Provide the [X, Y] coordinate of the cell's center where the given text is located.  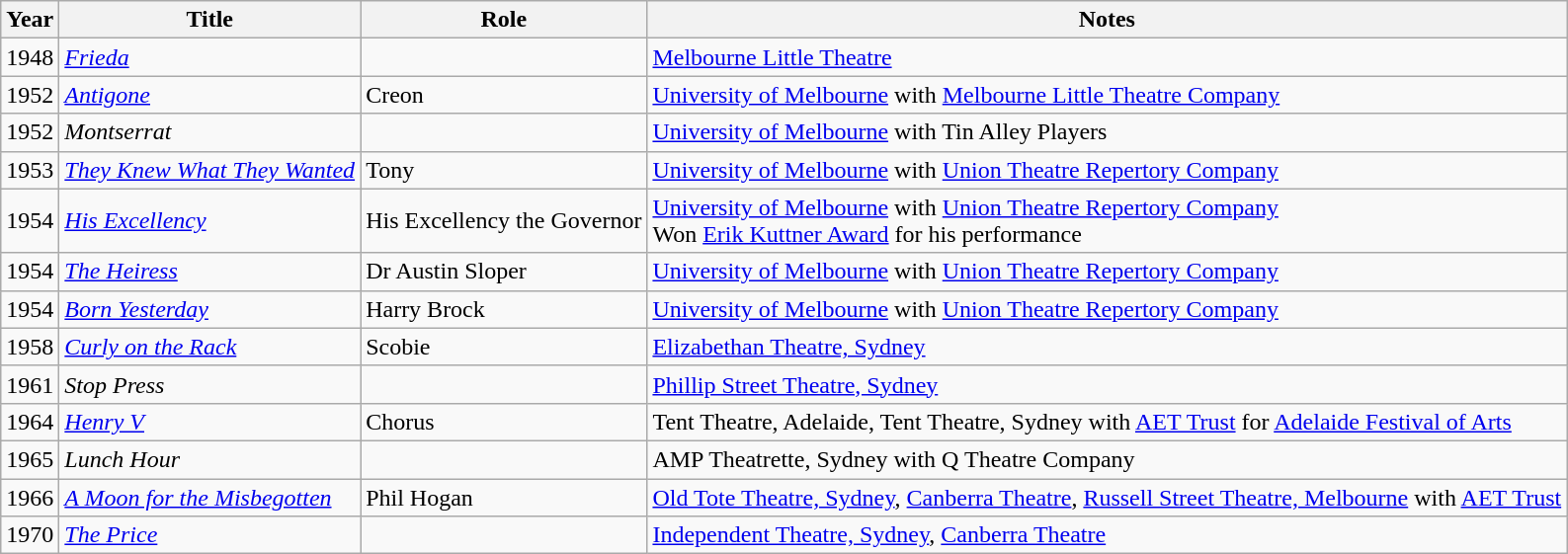
University of Melbourne with Tin Alley Players [1107, 132]
His Excellency the Governor [504, 221]
1965 [30, 459]
Lunch Hour [209, 459]
Phillip Street Theatre, Sydney [1107, 384]
They Knew What They Wanted [209, 170]
Frieda [209, 57]
Title [209, 20]
Chorus [504, 422]
Montserrat [209, 132]
AMP Theatrette, Sydney with Q Theatre Company [1107, 459]
Year [30, 20]
The Price [209, 535]
Elizabethan Theatre, Sydney [1107, 347]
Tent Theatre, Adelaide, Tent Theatre, Sydney with AET Trust for Adelaide Festival of Arts [1107, 422]
Dr Austin Sloper [504, 272]
Phil Hogan [504, 497]
1953 [30, 170]
Creon [504, 95]
Curly on the Rack [209, 347]
1970 [30, 535]
Role [504, 20]
Henry V [209, 422]
The Heiress [209, 272]
Tony [504, 170]
Melbourne Little Theatre [1107, 57]
1948 [30, 57]
1964 [30, 422]
University of Melbourne with Union Theatre Repertory Company Won Erik Kuttner Award for his performance [1107, 221]
1966 [30, 497]
A Moon for the Misbegotten [209, 497]
1958 [30, 347]
His Excellency [209, 221]
Notes [1107, 20]
Independent Theatre, Sydney, Canberra Theatre [1107, 535]
Harry Brock [504, 309]
Scobie [504, 347]
Antigone [209, 95]
1961 [30, 384]
Old Tote Theatre, Sydney, Canberra Theatre, Russell Street Theatre, Melbourne with AET Trust [1107, 497]
Stop Press [209, 384]
University of Melbourne with Melbourne Little Theatre Company [1107, 95]
Born Yesterday [209, 309]
